Determine the [X, Y] coordinate at the center of the cell enclosing the given text.  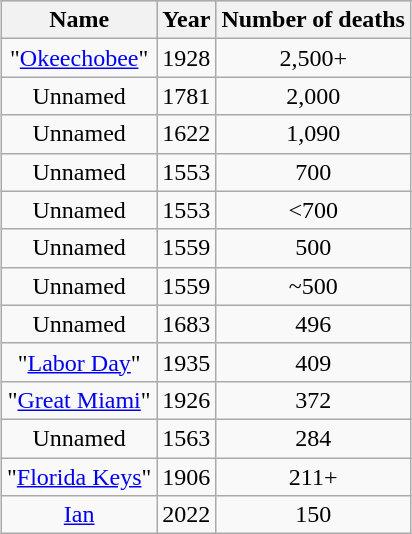
<700 [314, 210]
1563 [186, 438]
Ian [78, 515]
500 [314, 248]
2022 [186, 515]
Name [78, 20]
Year [186, 20]
211+ [314, 477]
"Great Miami" [78, 400]
1928 [186, 58]
"Florida Keys" [78, 477]
372 [314, 400]
284 [314, 438]
1683 [186, 324]
2,000 [314, 96]
1,090 [314, 134]
2,500+ [314, 58]
Number of deaths [314, 20]
1926 [186, 400]
496 [314, 324]
409 [314, 362]
150 [314, 515]
~500 [314, 286]
1935 [186, 362]
"Labor Day" [78, 362]
700 [314, 172]
1622 [186, 134]
1906 [186, 477]
1781 [186, 96]
"Okeechobee" [78, 58]
